Extract the (x, y) coordinate from the center of the cell holding the provided text.  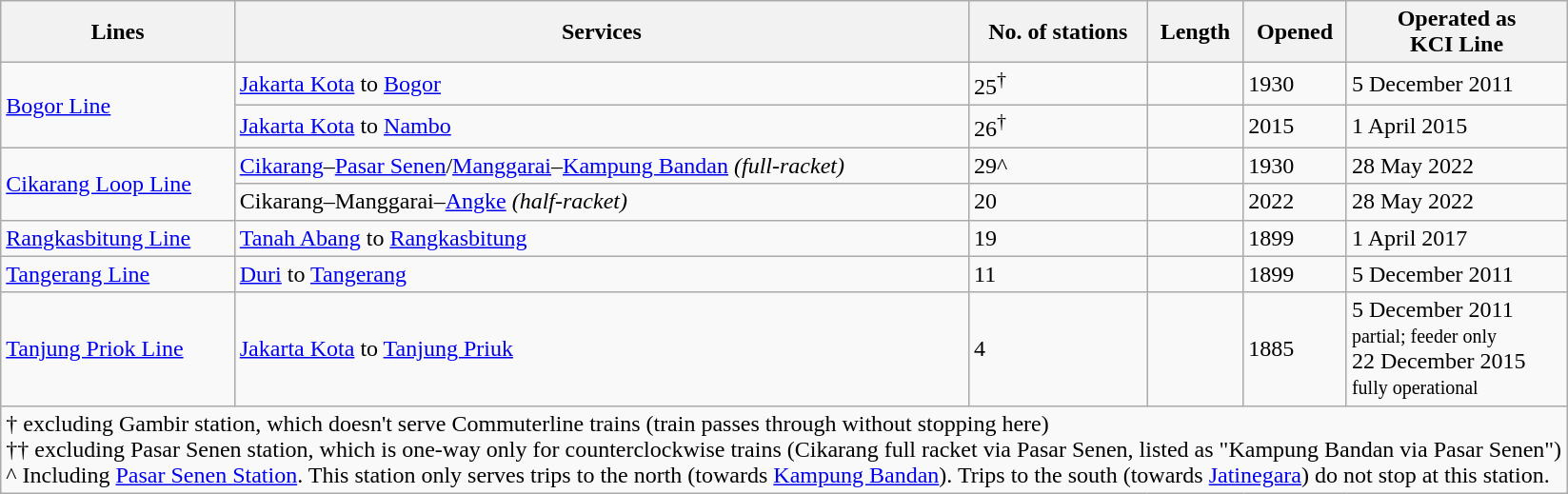
5 December 2011 partial; feeder only22 December 2015 fully operational (1457, 348)
26† (1059, 126)
Duri to Tangerang (602, 274)
19 (1059, 238)
25† (1059, 84)
Tanjung Priok Line (118, 348)
2015 (1295, 126)
Bogor Line (118, 105)
Lines (118, 32)
29^ (1059, 166)
Jakarta Kota to Nambo (602, 126)
Tangerang Line (118, 274)
Jakarta Kota to Tanjung Priuk (602, 348)
1 April 2015 (1457, 126)
Length (1196, 32)
2022 (1295, 202)
Jakarta Kota to Bogor (602, 84)
1885 (1295, 348)
No. of stations (1059, 32)
1 April 2017 (1457, 238)
Operated asKCI Line (1457, 32)
Cikarang Loop Line (118, 184)
Services (602, 32)
Cikarang–Pasar Senen/Manggarai–Kampung Bandan (full-racket) (602, 166)
4 (1059, 348)
Opened (1295, 32)
11 (1059, 274)
20 (1059, 202)
Cikarang–Manggarai–Angke (half-racket) (602, 202)
Tanah Abang to Rangkasbitung (602, 238)
Rangkasbitung Line (118, 238)
